Output the (X, Y) coordinate of the center of the cell containing the given text.  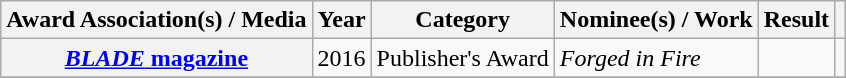
2016 (342, 58)
Category (462, 20)
BLADE magazine (156, 58)
Publisher's Award (462, 58)
Year (342, 20)
Result (796, 20)
Forged in Fire (656, 58)
Award Association(s) / Media (156, 20)
Nominee(s) / Work (656, 20)
